Return (x, y) of the center of cell containing provided text 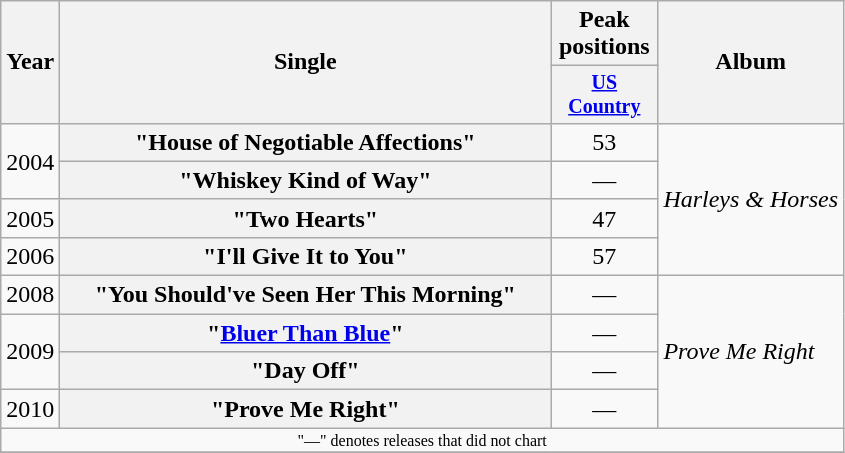
47 (604, 218)
57 (604, 256)
"You Should've Seen Her This Morning" (306, 295)
Harleys & Horses (751, 199)
Year (30, 62)
53 (604, 142)
2008 (30, 295)
"Two Hearts" (306, 218)
Peak positions (604, 34)
2004 (30, 161)
US Country (604, 94)
"Whiskey Kind of Way" (306, 180)
2005 (30, 218)
Single (306, 62)
"Prove Me Right" (306, 409)
"I'll Give It to You" (306, 256)
2010 (30, 409)
Prove Me Right (751, 352)
"Day Off" (306, 371)
"—" denotes releases that did not chart (422, 440)
Album (751, 62)
2006 (30, 256)
"House of Negotiable Affections" (306, 142)
2009 (30, 352)
"Bluer Than Blue" (306, 333)
